Find where the given text appears and provide that cell's center as (x, y) coordinate. 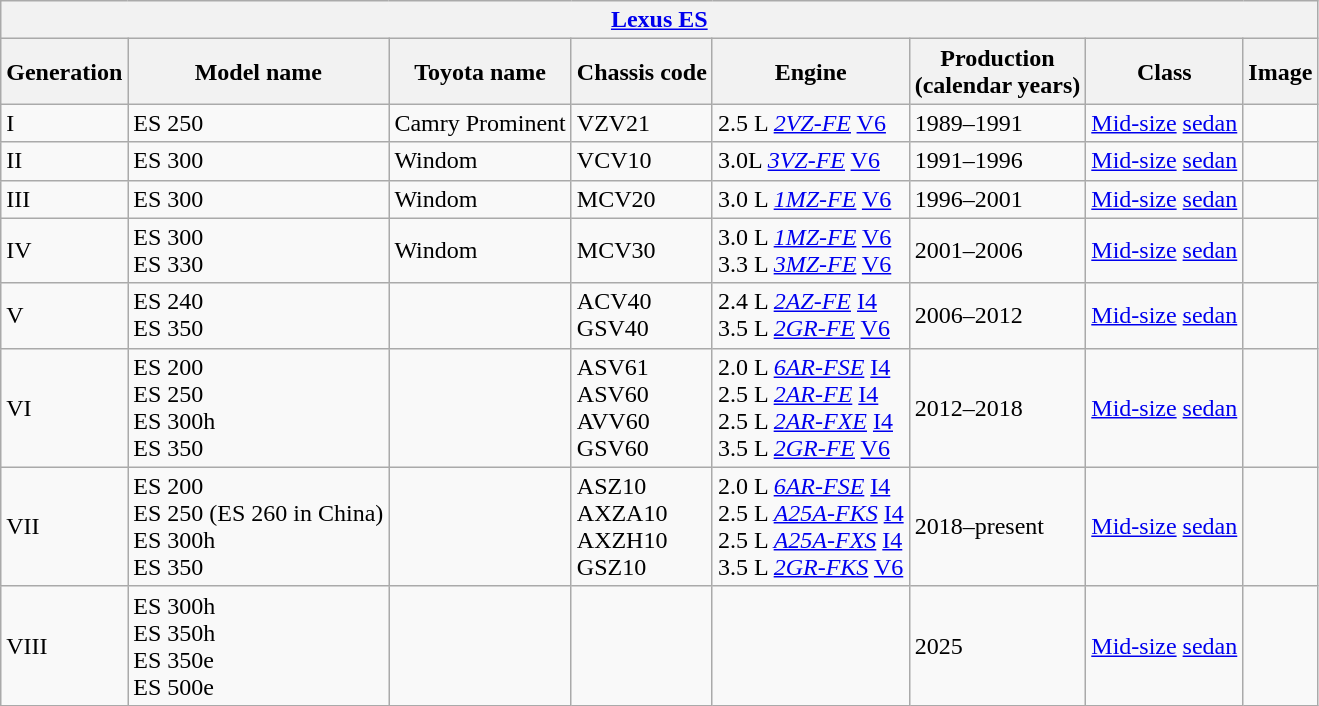
MCV20 (642, 199)
VI (64, 408)
Lexus ES (660, 20)
ASV61ASV60AVV60GSV60 (642, 408)
2.5 L 2VZ-FE V6 (810, 123)
ES 250 (258, 123)
2.4 L 2AZ-FE I43.5 L 2GR-FE V6 (810, 316)
Toyota name (480, 72)
ES 240ES 350 (258, 316)
VIII (64, 646)
IV (64, 250)
2.0 L 6AR-FSE I42.5 L 2AR-FE I42.5 L 2AR-FXE I43.5 L 2GR-FE V6 (810, 408)
1991–1996 (998, 161)
ACV40GSV40 (642, 316)
Generation (64, 72)
2012–2018 (998, 408)
II (64, 161)
1996–2001 (998, 199)
3.0 L 1MZ-FE V63.3 L 3MZ-FE V6 (810, 250)
I (64, 123)
Class (1164, 72)
2001–2006 (998, 250)
Model name (258, 72)
2018–present (998, 526)
ES 300ES 330 (258, 250)
2006–2012 (998, 316)
ASZ10AXZA10AXZH10GSZ10 (642, 526)
ES 300hES 350hES 350eES 500e (258, 646)
Engine (810, 72)
ES 200ES 250ES 300hES 350 (258, 408)
VZV21 (642, 123)
1989–1991 (998, 123)
2.0 L 6AR-FSE I42.5 L A25A-FKS I42.5 L A25A-FXS I43.5 L 2GR-FKS V6 (810, 526)
2025 (998, 646)
VII (64, 526)
3.0L 3VZ-FE V6 (810, 161)
Chassis code (642, 72)
Image (1280, 72)
V (64, 316)
3.0 L 1MZ-FE V6 (810, 199)
MCV30 (642, 250)
Camry Prominent (480, 123)
III (64, 199)
VCV10 (642, 161)
ES 200ES 250 (ES 260 in China)ES 300hES 350 (258, 526)
Production(calendar years) (998, 72)
